Determine the [x, y] coordinate at the center of the cell enclosing the given text.  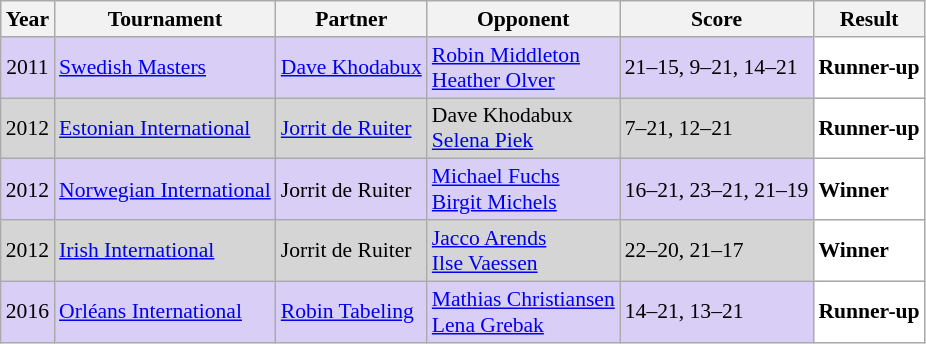
Year [28, 19]
16–21, 23–21, 21–19 [717, 190]
2011 [28, 68]
Robin Middleton Heather Olver [524, 68]
Estonian International [165, 128]
Result [868, 19]
Swedish Masters [165, 68]
Irish International [165, 250]
Jacco Arends Ilse Vaessen [524, 250]
14–21, 13–21 [717, 312]
Tournament [165, 19]
Norwegian International [165, 190]
2016 [28, 312]
Dave Khodabux [352, 68]
Score [717, 19]
Dave Khodabux Selena Piek [524, 128]
22–20, 21–17 [717, 250]
Mathias Christiansen Lena Grebak [524, 312]
Partner [352, 19]
Opponent [524, 19]
21–15, 9–21, 14–21 [717, 68]
Robin Tabeling [352, 312]
Michael Fuchs Birgit Michels [524, 190]
Orléans International [165, 312]
7–21, 12–21 [717, 128]
